Extract the (x, y) coordinate from the center of the cell holding the provided text.  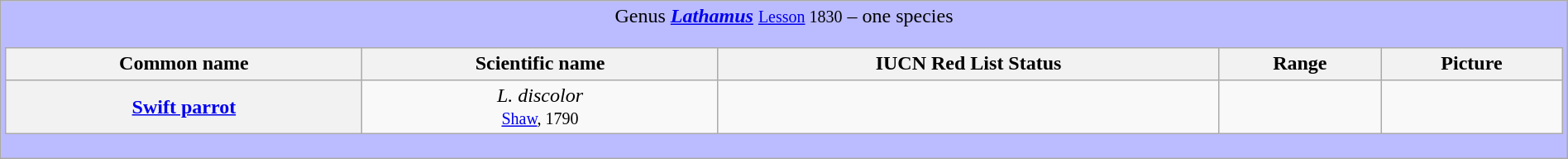
L. discolor Shaw, 1790 (541, 106)
Range (1300, 64)
Common name (184, 64)
Picture (1472, 64)
Genus Lathamus Lesson 1830 – one species Common name Scientific name IUCN Red List Status Range Picture Swift parrot L. discolor Shaw, 1790 (784, 79)
Swift parrot (184, 106)
IUCN Red List Status (968, 64)
Scientific name (541, 64)
